Return the [X, Y] coordinate for the center point of the cell that contains the specified text.  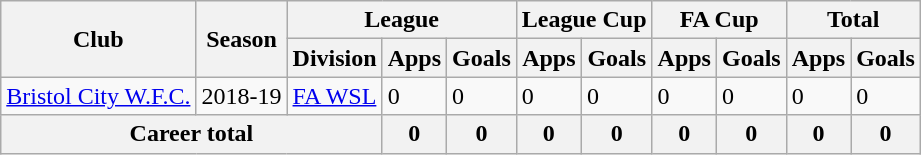
Club [98, 39]
Bristol City W.F.C. [98, 96]
Season [242, 39]
Division [334, 58]
League [402, 20]
FA Cup [719, 20]
League Cup [584, 20]
Total [853, 20]
2018-19 [242, 96]
FA WSL [334, 96]
Career total [192, 134]
